Return (x, y) of the center of cell containing provided text 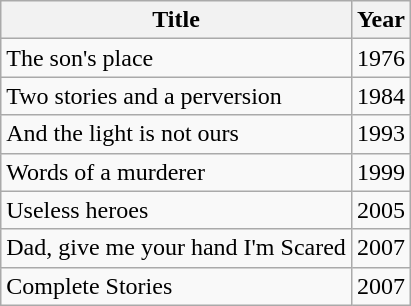
Title (176, 20)
Words of a murderer (176, 172)
2005 (380, 210)
Useless heroes (176, 210)
The son's place (176, 58)
Complete Stories (176, 286)
Two stories and a perversion (176, 96)
1984 (380, 96)
And the light is not ours (176, 134)
1999 (380, 172)
1976 (380, 58)
Dad, give me your hand I'm Scared (176, 248)
Year (380, 20)
1993 (380, 134)
